From the cell containing the given text, extract its center point as [X, Y] coordinate. 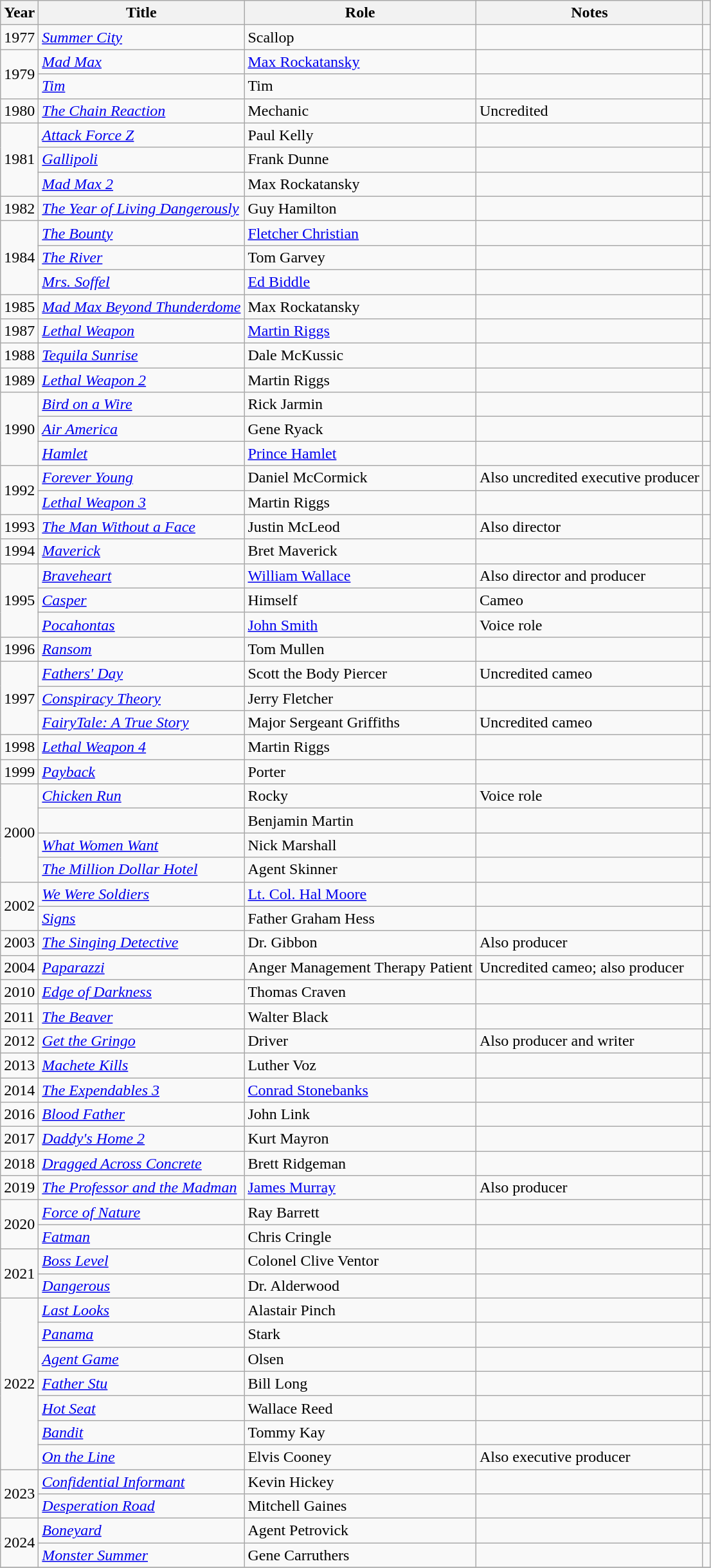
Desperation Road [141, 1506]
Also uncredited executive producer [589, 478]
2013 [19, 1065]
The Bounty [141, 233]
The Singing Detective [141, 943]
Daniel McCormick [360, 478]
Walter Black [360, 1016]
1987 [19, 331]
2012 [19, 1041]
Mad Max [141, 62]
2020 [19, 1225]
Boss Level [141, 1261]
Casper [141, 600]
Bill Long [360, 1383]
Frank Dunne [360, 160]
Role [360, 13]
Ransom [141, 649]
2002 [19, 906]
Also director and producer [589, 576]
1980 [19, 111]
1993 [19, 527]
Dangerous [141, 1286]
Notes [589, 13]
Alastair Pinch [360, 1310]
Tommy Kay [360, 1432]
2010 [19, 992]
Rick Jarmin [360, 405]
Ed Biddle [360, 282]
Ray Barrett [360, 1212]
Scott the Body Piercer [360, 673]
The Expendables 3 [141, 1090]
Uncredited cameo; also producer [589, 967]
Agent Skinner [360, 870]
Also director [589, 527]
2021 [19, 1273]
Elvis Cooney [360, 1457]
2000 [19, 833]
1997 [19, 698]
Boneyard [141, 1531]
Hot Seat [141, 1408]
Lethal Weapon 2 [141, 380]
Himself [360, 600]
1984 [19, 257]
Lt. Col. Hal Moore [360, 894]
Bret Maverick [360, 551]
1992 [19, 490]
Conrad Stonebanks [360, 1090]
2014 [19, 1090]
2011 [19, 1016]
Cameo [589, 600]
Dr. Gibbon [360, 943]
Get the Gringo [141, 1041]
Nick Marshall [360, 845]
Lethal Weapon [141, 331]
We Were Soldiers [141, 894]
Pocahontas [141, 624]
2016 [19, 1115]
Gene Ryack [360, 429]
Scallop [360, 37]
William Wallace [360, 576]
Daddy's Home 2 [141, 1139]
The Million Dollar Hotel [141, 870]
Monster Summer [141, 1555]
2004 [19, 967]
Jerry Fletcher [360, 698]
Mrs. Soffel [141, 282]
Payback [141, 772]
Colonel Clive Ventor [360, 1261]
On the Line [141, 1457]
1996 [19, 649]
Fatman [141, 1237]
Year [19, 13]
Rocky [360, 796]
Title [141, 13]
1995 [19, 600]
1982 [19, 208]
Braveheart [141, 576]
1990 [19, 429]
2024 [19, 1543]
Mechanic [360, 111]
Tequila Sunrise [141, 356]
Force of Nature [141, 1212]
Mad Max 2 [141, 184]
Chris Cringle [360, 1237]
Paul Kelly [360, 135]
1979 [19, 74]
Olsen [360, 1359]
1977 [19, 37]
Lethal Weapon 3 [141, 502]
Hamlet [141, 453]
Uncredited [589, 111]
Also producer and writer [589, 1041]
Agent Game [141, 1359]
Dragged Across Concrete [141, 1163]
Conspiracy Theory [141, 698]
Fletcher Christian [360, 233]
What Women Want [141, 845]
Wallace Reed [360, 1408]
Chicken Run [141, 796]
James Murray [360, 1188]
2022 [19, 1383]
Prince Hamlet [360, 453]
Bird on a Wire [141, 405]
Dr. Alderwood [360, 1286]
Dale McKussic [360, 356]
2023 [19, 1493]
The Chain Reaction [141, 111]
Air America [141, 429]
2018 [19, 1163]
John Smith [360, 624]
1998 [19, 747]
Signs [141, 918]
Tom Mullen [360, 649]
Father Stu [141, 1383]
Gallipoli [141, 160]
Panama [141, 1335]
John Link [360, 1115]
1999 [19, 772]
Major Sergeant Griffiths [360, 723]
Guy Hamilton [360, 208]
Agent Petrovick [360, 1531]
Kurt Mayron [360, 1139]
The River [141, 257]
Gene Carruthers [360, 1555]
The Year of Living Dangerously [141, 208]
Stark [360, 1335]
Driver [360, 1041]
2019 [19, 1188]
1994 [19, 551]
Lethal Weapon 4 [141, 747]
1985 [19, 307]
Thomas Craven [360, 992]
Mitchell Gaines [360, 1506]
1988 [19, 356]
Maverick [141, 551]
Luther Voz [360, 1065]
Father Graham Hess [360, 918]
Paparazzi [141, 967]
Fathers' Day [141, 673]
Tom Garvey [360, 257]
The Beaver [141, 1016]
1989 [19, 380]
Kevin Hickey [360, 1481]
The Professor and the Madman [141, 1188]
Porter [360, 772]
FairyTale: A True Story [141, 723]
Edge of Darkness [141, 992]
Last Looks [141, 1310]
Anger Management Therapy Patient [360, 967]
2017 [19, 1139]
Confidential Informant [141, 1481]
Justin McLeod [360, 527]
Attack Force Z [141, 135]
Benjamin Martin [360, 821]
1981 [19, 160]
2003 [19, 943]
Forever Young [141, 478]
Bandit [141, 1432]
The Man Without a Face [141, 527]
Mad Max Beyond Thunderdome [141, 307]
Brett Ridgeman [360, 1163]
Summer City [141, 37]
Machete Kills [141, 1065]
Also executive producer [589, 1457]
Blood Father [141, 1115]
